Return the (x, y) coordinate for the center point of the cell that contains the specified text.  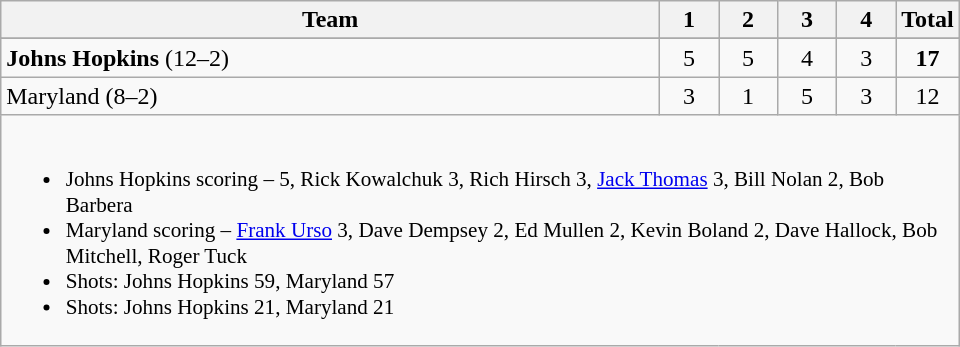
Total (928, 20)
Maryland (8–2) (330, 96)
Team (330, 20)
17 (928, 58)
2 (748, 20)
Johns Hopkins (12–2) (330, 58)
12 (928, 96)
